Extract the [x, y] coordinate from the center of the cell holding the provided text.  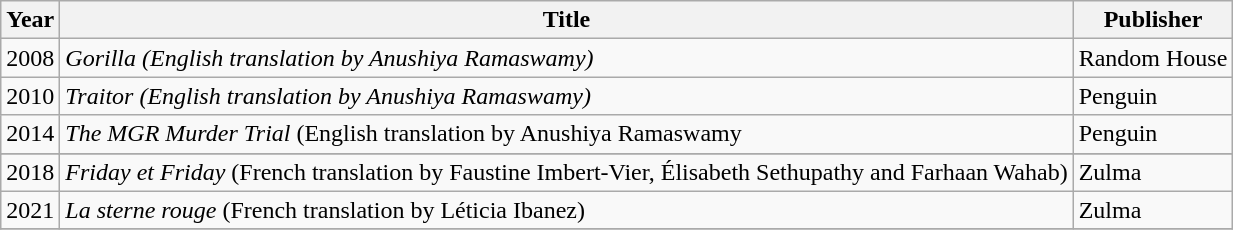
Friday et Friday (French translation by Faustine Imbert-Vier, Élisabeth Sethupathy and Farhaan Wahab) [566, 172]
Traitor (English translation by Anushiya Ramaswamy) [566, 96]
Year [30, 20]
2021 [30, 210]
2010 [30, 96]
Random House [1153, 58]
Title [566, 20]
La sterne rouge (French translation by Léticia Ibanez) [566, 210]
2008 [30, 58]
2014 [30, 134]
The MGR Murder Trial (English translation by Anushiya Ramaswamy [566, 134]
Publisher [1153, 20]
2018 [30, 172]
Gorilla (English translation by Anushiya Ramaswamy) [566, 58]
